Output the (x, y) coordinate of the center of the cell containing the given text.  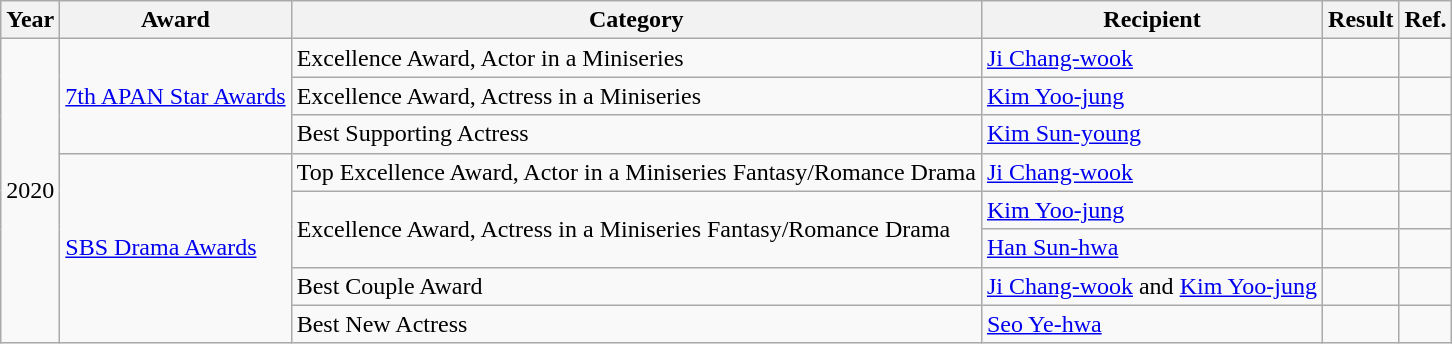
Ref. (1426, 20)
Best Supporting Actress (636, 134)
Year (30, 20)
Seo Ye-hwa (1152, 324)
7th APAN Star Awards (176, 96)
Category (636, 20)
Result (1361, 20)
Best Couple Award (636, 286)
Kim Sun-young (1152, 134)
Excellence Award, Actor in a Miniseries (636, 58)
Han Sun-hwa (1152, 248)
Excellence Award, Actress in a Miniseries Fantasy/Romance Drama (636, 229)
Award (176, 20)
Ji Chang-wook and Kim Yoo-jung (1152, 286)
Top Excellence Award, Actor in a Miniseries Fantasy/Romance Drama (636, 172)
Excellence Award, Actress in a Miniseries (636, 96)
SBS Drama Awards (176, 248)
Best New Actress (636, 324)
Recipient (1152, 20)
2020 (30, 191)
